Find where the given text appears and provide that cell's center as (X, Y) coordinate. 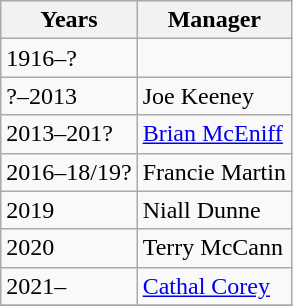
2016–18/19? (69, 172)
2020 (69, 248)
2019 (69, 210)
Francie Martin (214, 172)
Cathal Corey (214, 286)
Years (69, 20)
Joe Keeney (214, 96)
Terry McCann (214, 248)
?–2013 (69, 96)
1916–? (69, 58)
2013–201? (69, 134)
Manager (214, 20)
2021– (69, 286)
Brian McEniff (214, 134)
Niall Dunne (214, 210)
